Provide the (x, y) coordinate of the cell's center where the given text is located.  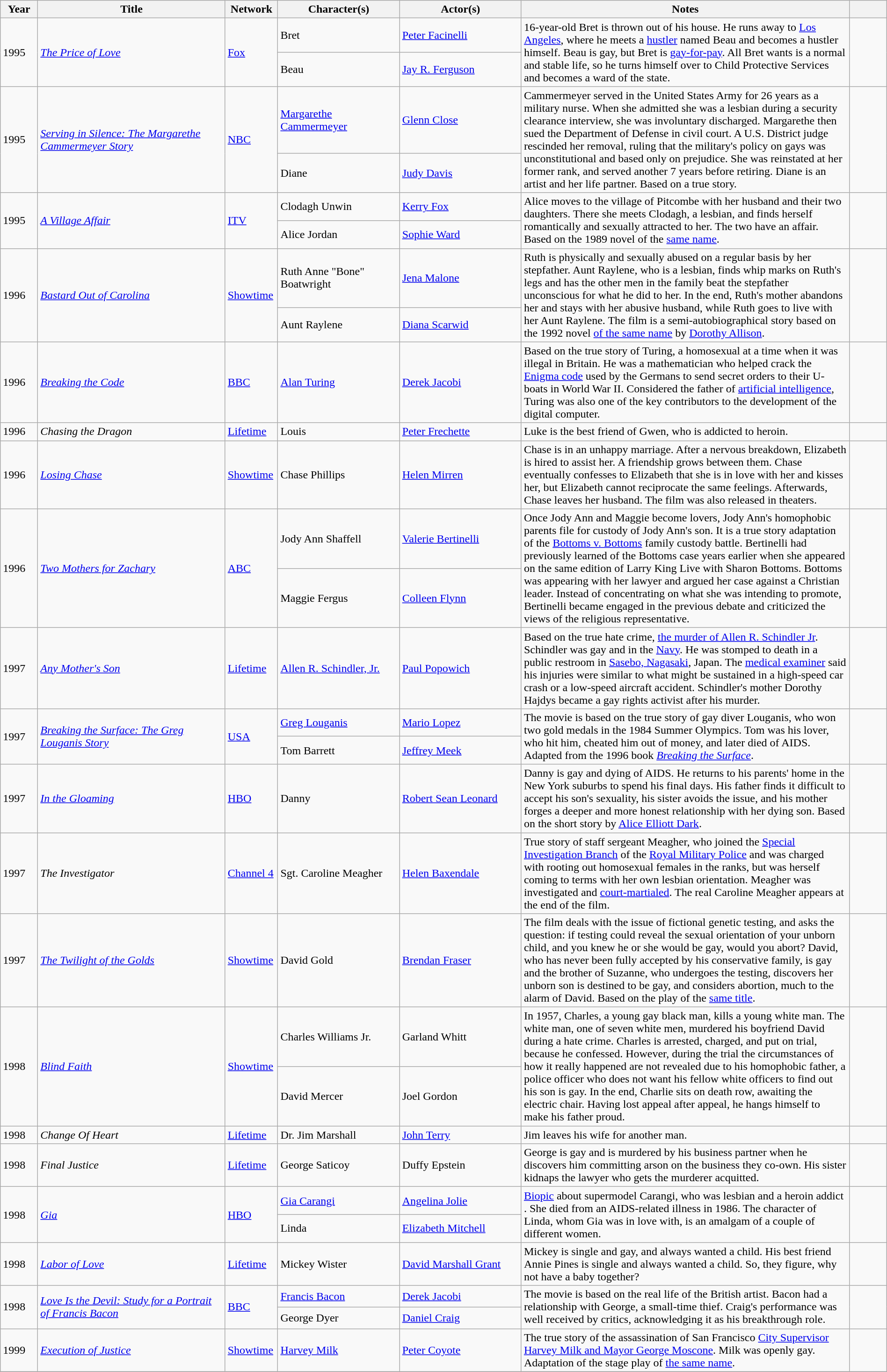
Fox (252, 52)
Greg Louganis (339, 722)
Year (19, 9)
USA (252, 736)
Two Mothers for Zachary (131, 568)
Helen Baxendale (460, 873)
Judy Davis (460, 173)
Sgt. Caroline Meagher (339, 873)
Beau (339, 69)
Daniel Craig (460, 1318)
Final Justice (131, 1165)
Aunt Raylene (339, 325)
David Mercer (339, 1096)
George Saticoy (339, 1165)
Labor of Love (131, 1264)
Helen Mirren (460, 475)
Kerry Fox (460, 207)
ABC (252, 568)
Chase Phillips (339, 475)
Dr. Jim Marshall (339, 1135)
Sophie Ward (460, 234)
Charles Williams Jr. (339, 1037)
Paul Popowich (460, 668)
Actor(s) (460, 9)
Harvey Milk (339, 1350)
Luke is the best friend of Gwen, who is addicted to heroin. (685, 432)
Colleen Flynn (460, 598)
Gia (131, 1215)
ITV (252, 221)
Jim leaves his wife for another man. (685, 1135)
Title (131, 9)
The Investigator (131, 873)
Joel Gordon (460, 1096)
Channel 4 (252, 873)
Francis Bacon (339, 1296)
Breaking the Code (131, 383)
Diana Scarwid (460, 325)
Linda (339, 1228)
Alan Turing (339, 383)
Losing Chase (131, 475)
George Dyer (339, 1318)
Notes (685, 9)
The Twilight of the Golds (131, 960)
Peter Facinelli (460, 36)
Valerie Bertinelli (460, 539)
Change Of Heart (131, 1135)
Jody Ann Shaffell (339, 539)
Tom Barrett (339, 751)
Peter Coyote (460, 1350)
Maggie Fergus (339, 598)
Margarethe Cammermeyer (339, 120)
Elizabeth Mitchell (460, 1228)
Bret (339, 36)
Breaking the Surface: The Greg Louganis Story (131, 736)
Danny (339, 798)
Bastard Out of Carolina (131, 295)
Character(s) (339, 9)
Execution of Justice (131, 1350)
A Village Affair (131, 221)
Chasing the Dragon (131, 432)
Clodagh Unwin (339, 207)
John Terry (460, 1135)
Any Mother's Son (131, 668)
Ruth Anne "Bone" Boatwright (339, 278)
NBC (252, 139)
Mario Lopez (460, 722)
1999 (19, 1350)
Diane (339, 173)
Jeffrey Meek (460, 751)
David Marshall Grant (460, 1264)
Louis (339, 432)
Mickey Wister (339, 1264)
Brendan Fraser (460, 960)
Serving in Silence: The Margarethe Cammermeyer Story (131, 139)
Network (252, 9)
Robert Sean Leonard (460, 798)
Jay R. Ferguson (460, 69)
Garland Whitt (460, 1037)
Duffy Epstein (460, 1165)
Alice Jordan (339, 234)
Jena Malone (460, 278)
In the Gloaming (131, 798)
Glenn Close (460, 120)
David Gold (339, 960)
Allen R. Schindler, Jr. (339, 668)
Love Is the Devil: Study for a Portrait of Francis Bacon (131, 1307)
Blind Faith (131, 1067)
Angelina Jolie (460, 1201)
The Price of Love (131, 52)
Peter Frechette (460, 432)
Gia Carangi (339, 1201)
